Extract the (X, Y) coordinate from the center of the cell holding the provided text.  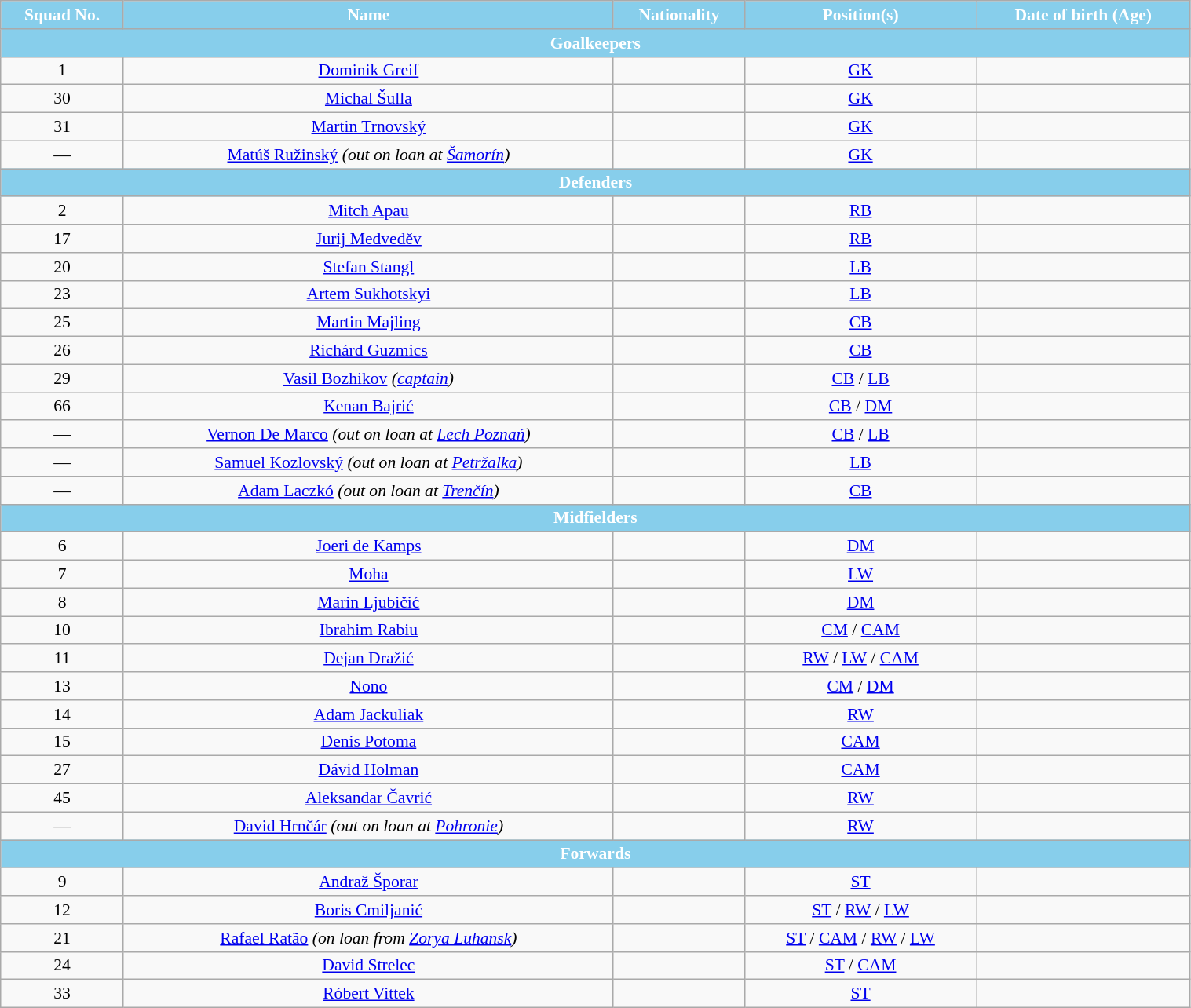
1 (63, 71)
24 (63, 966)
66 (63, 407)
Midfielders (595, 518)
33 (63, 994)
Aleksandar Čavrić (368, 798)
David Hrnčár (out on loan at Pohronie) (368, 826)
Goalkeepers (595, 43)
Richárd Guzmics (368, 351)
Róbert Vittek (368, 994)
20 (63, 267)
Nationality (678, 15)
17 (63, 239)
Matúš Ružinský (out on loan at Šamorín) (368, 155)
Defenders (595, 183)
Nono (368, 686)
Samuel Kozlovský (out on loan at Petržalka) (368, 462)
21 (63, 938)
Position(s) (860, 15)
30 (63, 99)
23 (63, 294)
Stefan Stangl (368, 267)
Name (368, 15)
Dávid Holman (368, 770)
12 (63, 910)
Date of birth (Age) (1083, 15)
6 (63, 546)
9 (63, 882)
Moha (368, 575)
7 (63, 575)
ST / RW / LW (860, 910)
15 (63, 742)
31 (63, 127)
Martin Trnovský (368, 127)
13 (63, 686)
8 (63, 602)
Joeri de Kamps (368, 546)
CM / CAM (860, 630)
45 (63, 798)
14 (63, 714)
Ibrahim Rabiu (368, 630)
Boris Cmiljanić (368, 910)
Michal Šulla (368, 99)
ST / CAM / RW / LW (860, 938)
Vernon De Marco (out on loan at Lech Poznań) (368, 435)
Kenan Bajrić (368, 407)
CB / DM (860, 407)
Andraž Šporar (368, 882)
Mitch Apau (368, 211)
Adam Laczkó (out on loan at Trenčín) (368, 491)
Martin Majling (368, 323)
2 (63, 211)
11 (63, 659)
27 (63, 770)
Rafael Ratão (on loan from Zorya Luhansk) (368, 938)
David Strelec (368, 966)
ST / CAM (860, 966)
Dejan Dražić (368, 659)
10 (63, 630)
Dominik Greif (368, 71)
Jurij Medveděv (368, 239)
29 (63, 378)
Vasil Bozhikov (captain) (368, 378)
Adam Jackuliak (368, 714)
Forwards (595, 854)
25 (63, 323)
LW (860, 575)
26 (63, 351)
RW / LW / CAM (860, 659)
Artem Sukhotskyi (368, 294)
Squad No. (63, 15)
CM / DM (860, 686)
Marin Ljubičić (368, 602)
Denis Potoma (368, 742)
